Provide the [x, y] coordinate of the cell's center where the given text is located.  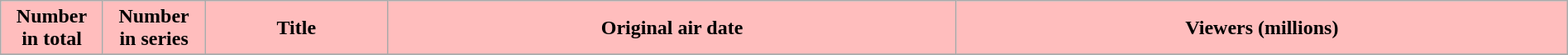
Numberin series [154, 28]
Viewers (millions) [1262, 28]
Original air date [672, 28]
Title [296, 28]
Numberin total [52, 28]
